Extract the [X, Y] coordinate from the center of the cell holding the provided text.  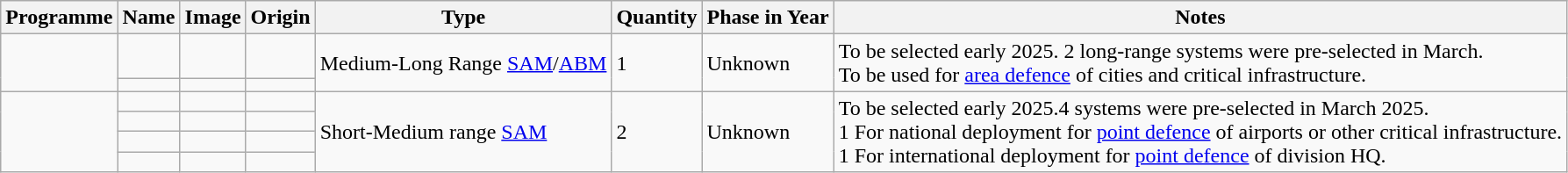
2 [656, 132]
Medium-Long Range SAM/ABM [463, 63]
Notes [1200, 18]
Quantity [656, 18]
Type [463, 18]
To be selected early 2025. 2 long-range systems were pre-selected in March.To be used for area defence of cities and critical infrastructure. [1200, 63]
Phase in Year [768, 18]
Image [212, 18]
Programme [60, 18]
Short-Medium range SAM [463, 132]
Name [149, 18]
Origin [281, 18]
1 [656, 63]
